Capture the cell that displays the provided text and extract its (x, y) central coordinate. 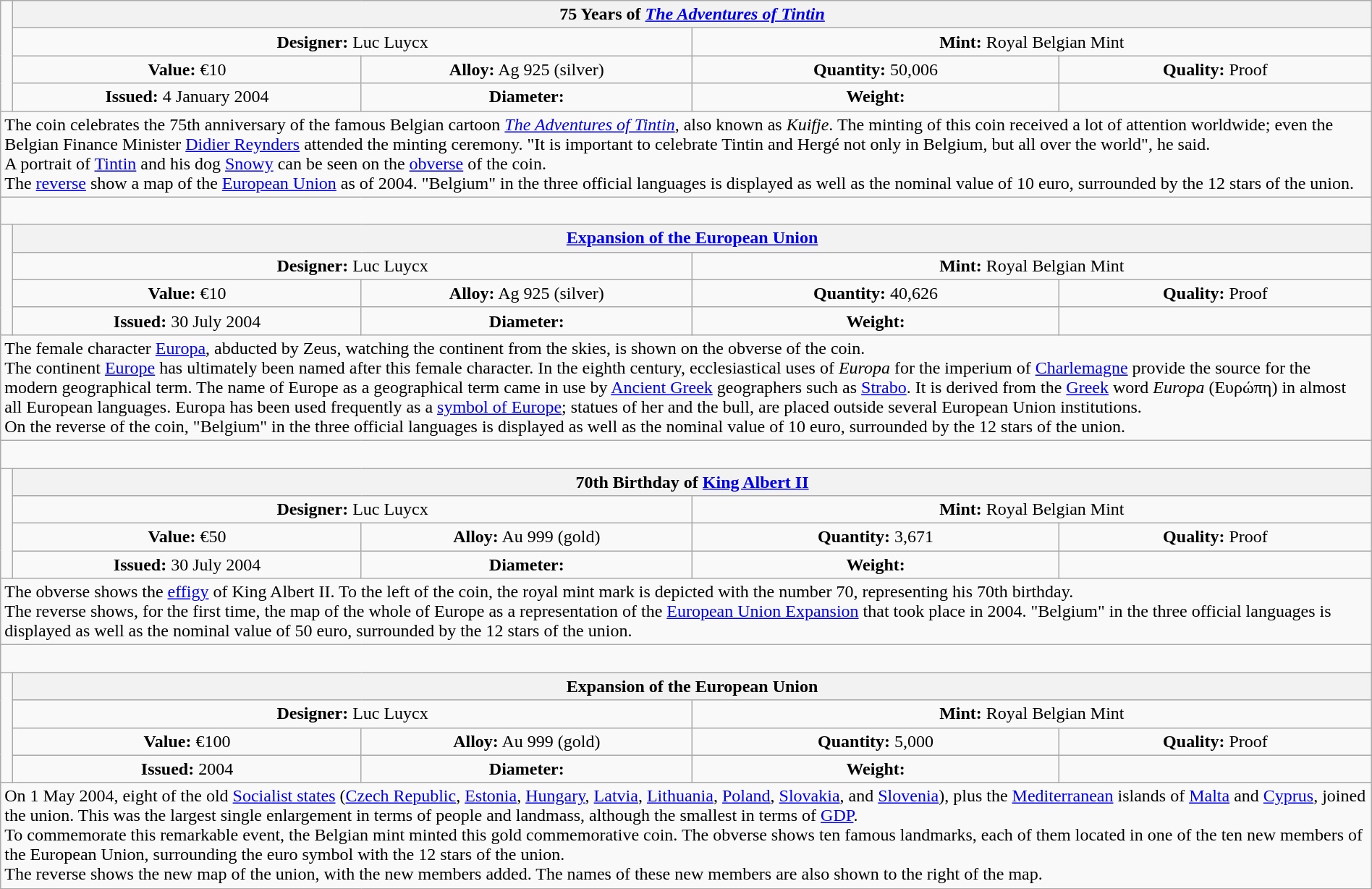
Issued: 2004 (187, 769)
70th Birthday of King Albert II (692, 481)
Quantity: 40,626 (876, 293)
75 Years of The Adventures of Tintin (692, 14)
Quantity: 5,000 (876, 741)
Value: €100 (187, 741)
Value: €50 (187, 537)
Issued: 4 January 2004 (187, 97)
Quantity: 50,006 (876, 69)
Quantity: 3,671 (876, 537)
